Locate the cell with the specified text and output its (X, Y) center coordinate. 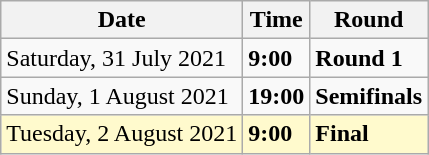
Tuesday, 2 August 2021 (122, 134)
Date (122, 20)
Round (369, 20)
Round 1 (369, 58)
Time (276, 20)
19:00 (276, 96)
Semifinals (369, 96)
Final (369, 134)
Sunday, 1 August 2021 (122, 96)
Saturday, 31 July 2021 (122, 58)
